Output the [X, Y] coordinate of the center of the cell containing the given text.  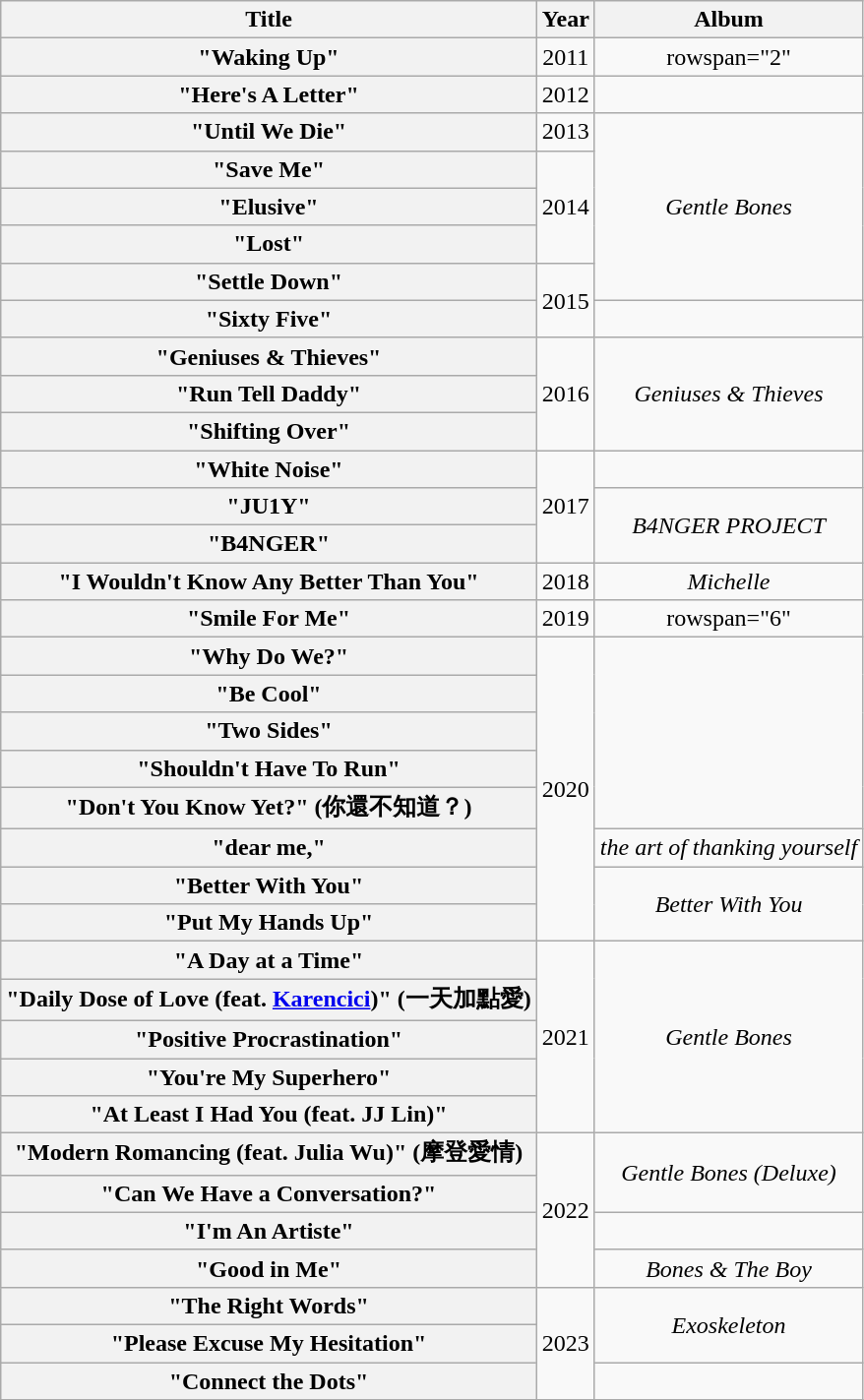
"JU1Y" [270, 507]
2017 [565, 507]
"Settle Down" [270, 281]
"Waking Up" [270, 57]
"Better With You" [270, 885]
2020 [565, 789]
"Put My Hands Up" [270, 923]
Geniuses & Thieves [728, 394]
"You're My Superhero" [270, 1077]
"Why Do We?" [270, 656]
Better With You [728, 904]
"Until We Die" [270, 132]
Album [728, 20]
2021 [565, 1037]
rowspan="6" [728, 619]
B4NGER PROJECT [728, 525]
"B4NGER" [270, 544]
"Run Tell Daddy" [270, 394]
2014 [565, 207]
2013 [565, 132]
the art of thanking yourself [728, 848]
2019 [565, 619]
"Connect the Dots" [270, 1380]
2022 [565, 1210]
2016 [565, 394]
"Be Cool" [270, 694]
"Sixty Five" [270, 319]
"Good in Me" [270, 1268]
"Daily Dose of Love (feat. Karencici)" (一天加點愛) [270, 1000]
2018 [565, 581]
2011 [565, 57]
"Geniuses & Thieves" [270, 356]
2015 [565, 300]
"I'm An Artiste" [270, 1231]
2023 [565, 1343]
"Shifting Over" [270, 431]
Exoskeleton [728, 1324]
"A Day at a Time" [270, 960]
Bones & The Boy [728, 1268]
"Please Excuse My Hesitation" [270, 1343]
2012 [565, 94]
Michelle [728, 581]
Year [565, 20]
"Two Sides" [270, 731]
"dear me," [270, 848]
Gentle Bones (Deluxe) [728, 1173]
"Positive Procrastination" [270, 1039]
"Save Me" [270, 169]
"Elusive" [270, 207]
"Modern Romancing (feat. Julia Wu)" (摩登愛情) [270, 1155]
Title [270, 20]
rowspan="2" [728, 57]
"Here's A Letter" [270, 94]
"Lost" [270, 244]
"Smile For Me" [270, 619]
"Don't You Know Yet?" (你還不知道？) [270, 809]
"The Right Words" [270, 1306]
"White Noise" [270, 469]
"At Least I Had You (feat. JJ Lin)" [270, 1115]
"Shouldn't Have To Run" [270, 768]
"Can We Have a Conversation?" [270, 1193]
"I Wouldn't Know Any Better Than You" [270, 581]
